Find where the given text appears and provide that cell's center as (x, y) coordinate. 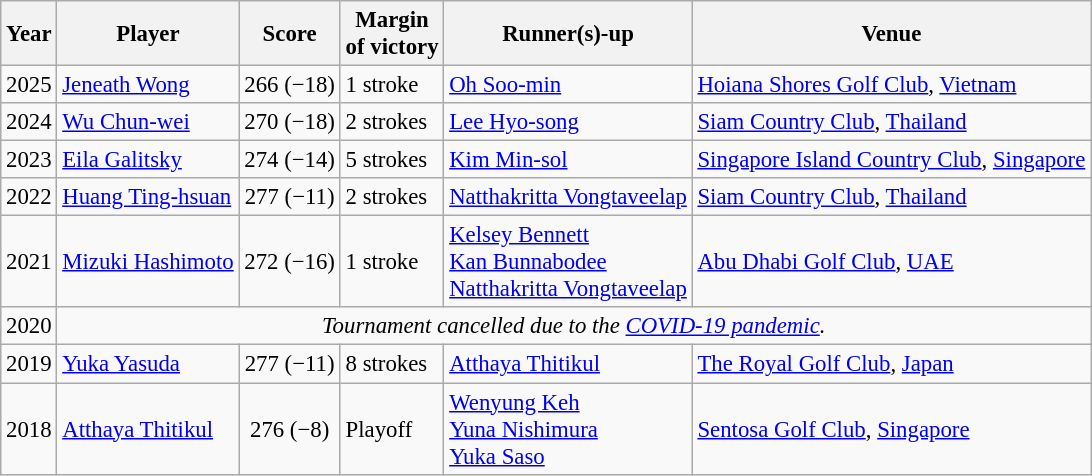
5 strokes (392, 160)
2019 (29, 364)
Venue (891, 34)
Tournament cancelled due to the COVID-19 pandemic. (574, 327)
270 (−18) (290, 122)
Yuka Yasuda (148, 364)
2020 (29, 327)
Jeneath Wong (148, 85)
266 (−18) (290, 85)
Kelsey Bennett Kan Bunnabodee Natthakritta Vongtaveelap (568, 262)
Sentosa Golf Club, Singapore (891, 429)
8 strokes (392, 364)
2023 (29, 160)
Kim Min-sol (568, 160)
Player (148, 34)
Wenyung Keh Yuna Nishimura Yuka Saso (568, 429)
Playoff (392, 429)
Year (29, 34)
2024 (29, 122)
274 (−14) (290, 160)
Score (290, 34)
Natthakritta Vongtaveelap (568, 197)
2021 (29, 262)
Lee Hyo-song (568, 122)
276 (−8) (290, 429)
2022 (29, 197)
Wu Chun-wei (148, 122)
Hoiana Shores Golf Club, Vietnam (891, 85)
Oh Soo-min (568, 85)
2025 (29, 85)
Runner(s)-up (568, 34)
Eila Galitsky (148, 160)
Huang Ting-hsuan (148, 197)
2018 (29, 429)
Abu Dhabi Golf Club, UAE (891, 262)
The Royal Golf Club, Japan (891, 364)
272 (−16) (290, 262)
Singapore Island Country Club, Singapore (891, 160)
Marginof victory (392, 34)
Mizuki Hashimoto (148, 262)
